For the text-containing cell, return its midpoint in [X, Y] coordinate format. 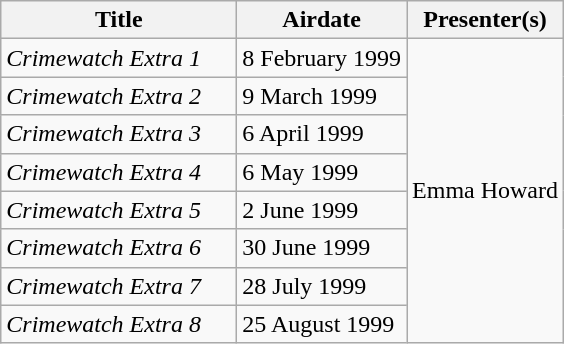
25 August 1999 [322, 324]
Crimewatch Extra 2 [119, 96]
28 July 1999 [322, 286]
8 February 1999 [322, 58]
9 March 1999 [322, 96]
Presenter(s) [486, 20]
Crimewatch Extra 4 [119, 172]
Crimewatch Extra 7 [119, 286]
Crimewatch Extra 3 [119, 134]
30 June 1999 [322, 248]
Crimewatch Extra 5 [119, 210]
Emma Howard [486, 191]
Crimewatch Extra 6 [119, 248]
Crimewatch Extra 8 [119, 324]
6 April 1999 [322, 134]
Airdate [322, 20]
2 June 1999 [322, 210]
Title [119, 20]
6 May 1999 [322, 172]
Crimewatch Extra 1 [119, 58]
